From the cell containing the given text, extract its center point as (X, Y) coordinate. 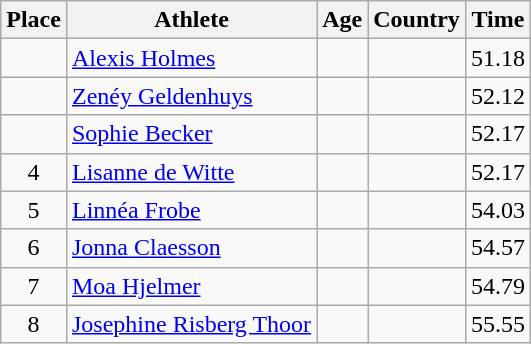
Josephine Risberg Thoor (191, 324)
Country (417, 20)
Age (342, 20)
8 (34, 324)
Sophie Becker (191, 134)
54.79 (498, 286)
Athlete (191, 20)
Moa Hjelmer (191, 286)
Linnéa Frobe (191, 210)
7 (34, 286)
Time (498, 20)
Zenéy Geldenhuys (191, 96)
6 (34, 248)
4 (34, 172)
5 (34, 210)
54.03 (498, 210)
54.57 (498, 248)
52.12 (498, 96)
Jonna Claesson (191, 248)
51.18 (498, 58)
55.55 (498, 324)
Alexis Holmes (191, 58)
Lisanne de Witte (191, 172)
Place (34, 20)
